Search for the cell housing the specified text and yield its (X, Y) center coordinate. 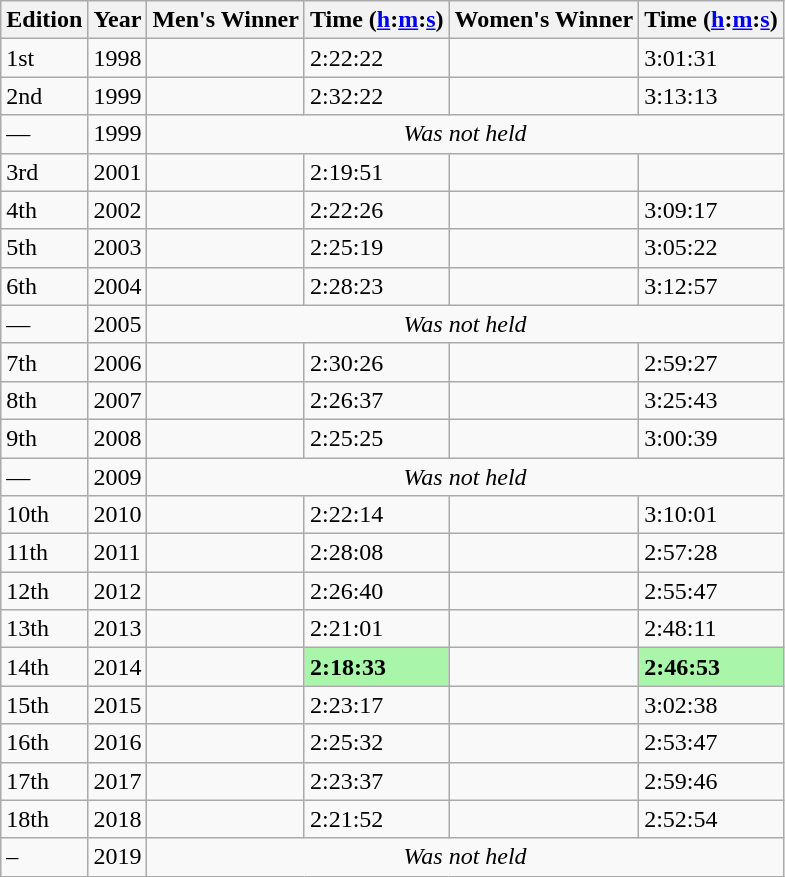
2015 (118, 705)
2003 (118, 248)
2:22:26 (376, 210)
3:09:17 (712, 210)
2004 (118, 286)
3:10:01 (712, 515)
Year (118, 20)
2:19:51 (376, 172)
3:13:13 (712, 96)
2019 (118, 857)
2:23:17 (376, 705)
3rd (44, 172)
13th (44, 629)
2:25:32 (376, 743)
3:01:31 (712, 58)
3:12:57 (712, 286)
2:18:33 (376, 667)
3:25:43 (712, 400)
2:30:26 (376, 362)
1st (44, 58)
2:26:37 (376, 400)
2:48:11 (712, 629)
2010 (118, 515)
2005 (118, 324)
3:00:39 (712, 438)
Edition (44, 20)
2:32:22 (376, 96)
7th (44, 362)
2:21:01 (376, 629)
2011 (118, 553)
2:26:40 (376, 591)
2:53:47 (712, 743)
2:52:54 (712, 819)
2:25:25 (376, 438)
2:25:19 (376, 248)
16th (44, 743)
1998 (118, 58)
3:05:22 (712, 248)
2:23:37 (376, 781)
2009 (118, 477)
2002 (118, 210)
Women's Winner (544, 20)
2:59:46 (712, 781)
2016 (118, 743)
2012 (118, 591)
14th (44, 667)
2:22:22 (376, 58)
2:57:28 (712, 553)
2018 (118, 819)
6th (44, 286)
11th (44, 553)
2:55:47 (712, 591)
2007 (118, 400)
2:59:27 (712, 362)
2008 (118, 438)
2nd (44, 96)
10th (44, 515)
9th (44, 438)
– (44, 857)
Men's Winner (226, 20)
3:02:38 (712, 705)
8th (44, 400)
2017 (118, 781)
2006 (118, 362)
2:46:53 (712, 667)
2001 (118, 172)
2013 (118, 629)
2:21:52 (376, 819)
12th (44, 591)
5th (44, 248)
2:28:23 (376, 286)
17th (44, 781)
2:22:14 (376, 515)
4th (44, 210)
18th (44, 819)
15th (44, 705)
2:28:08 (376, 553)
2014 (118, 667)
